Scan for the cell matching the given text and deliver its [X, Y] coordinate at center. 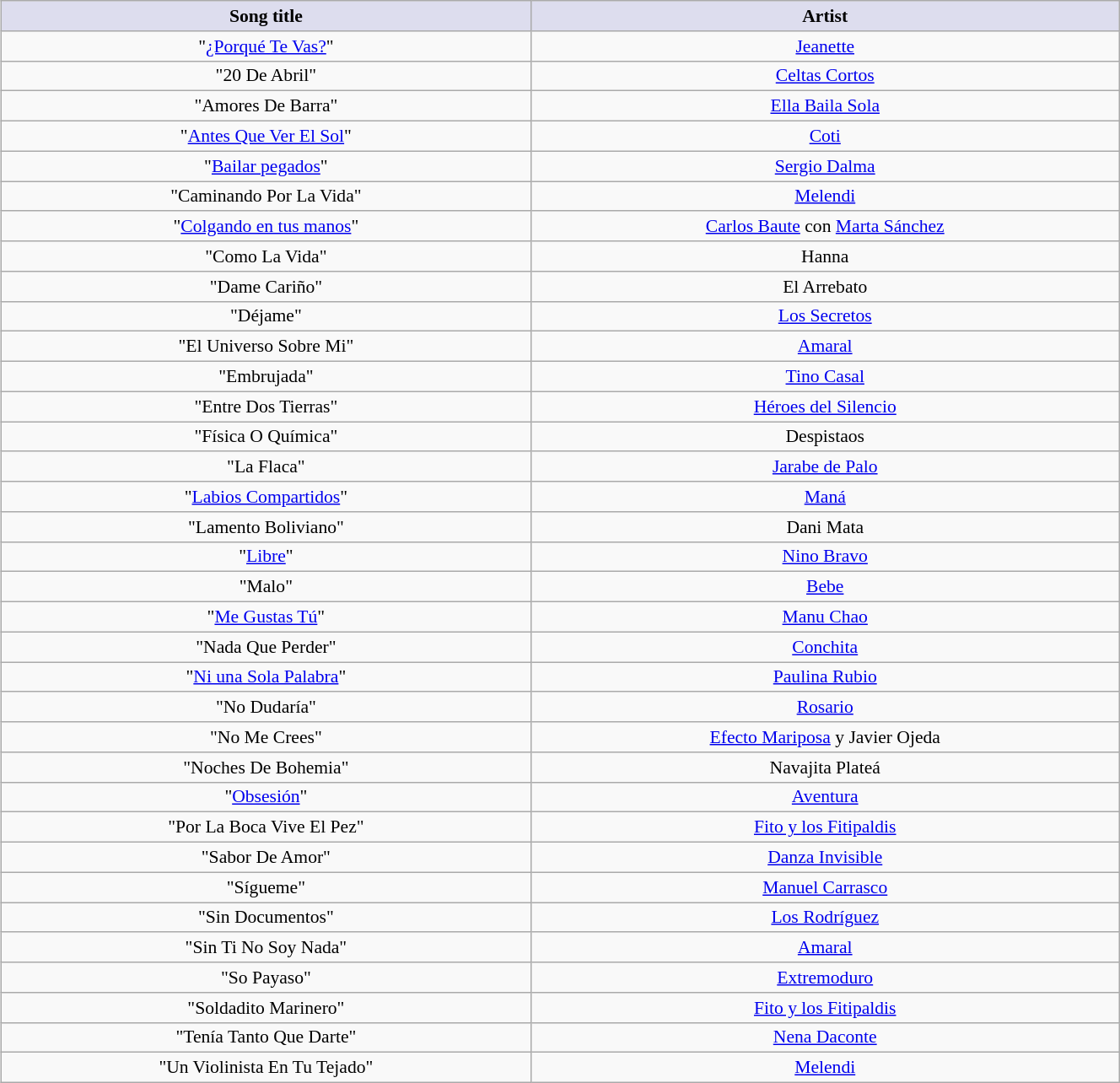
"No Dudaría" [266, 707]
"Sin Documentos" [266, 918]
Rosario [825, 707]
Jeanette [825, 46]
"No Me Crees" [266, 737]
El Arrebato [825, 286]
Jarabe de Palo [825, 466]
"Déjame" [266, 316]
Dani Mata [825, 526]
Nino Bravo [825, 557]
"Tenía Tanto Que Darte" [266, 1037]
Conchita [825, 647]
Coti [825, 136]
"Me Gustas Tú" [266, 617]
Manuel Carrasco [825, 887]
Manu Chao [825, 617]
Ella Baila Sola [825, 106]
Hanna [825, 256]
Aventura [825, 797]
Efecto Mariposa y Javier Ojeda [825, 737]
"Obsesión" [266, 797]
"Embrujada" [266, 376]
Despistaos [825, 437]
Celtas Cortos [825, 76]
"20 De Abril" [266, 76]
Danza Invisible [825, 857]
"Sin Ti No Soy Nada" [266, 947]
"Por La Boca Vive El Pez" [266, 827]
"Malo" [266, 587]
"Como La Vida" [266, 256]
"Dame Cariño" [266, 286]
Paulina Rubio [825, 676]
Héroes del Silencio [825, 407]
"So Payaso" [266, 978]
"Ni una Sola Palabra" [266, 676]
"Entre Dos Tierras" [266, 407]
"Física O Química" [266, 437]
"Sabor De Amor" [266, 857]
Bebe [825, 587]
"Sígueme" [266, 887]
"Colgando en tus manos" [266, 226]
"Bailar pegados" [266, 166]
Los Secretos [825, 316]
"La Flaca" [266, 466]
Maná [825, 497]
"Caminando Por La Vida" [266, 196]
Navajita Plateá [825, 767]
"Libre" [266, 557]
"Amores De Barra" [266, 106]
Los Rodríguez [825, 918]
"El Universo Sobre Mi" [266, 347]
Tino Casal [825, 376]
Song title [266, 16]
"Soldadito Marinero" [266, 1007]
"¿Porqué Te Vas?" [266, 46]
"Noches De Bohemia" [266, 767]
"Nada Que Perder" [266, 647]
Sergio Dalma [825, 166]
"Un Violinista En Tu Tejado" [266, 1068]
"Labios Compartidos" [266, 497]
"Antes Que Ver El Sol" [266, 136]
Carlos Baute con Marta Sánchez [825, 226]
Artist [825, 16]
Nena Daconte [825, 1037]
Extremoduro [825, 978]
"Lamento Boliviano" [266, 526]
